Detect which cell encompasses the target text, then output its [x, y] center coordinate. 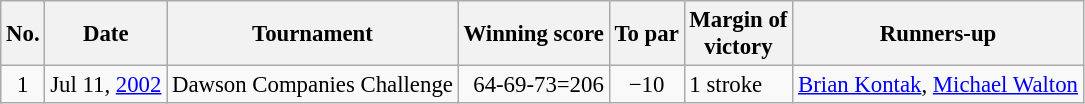
64-69-73=206 [534, 85]
1 [23, 85]
Tournament [313, 34]
Winning score [534, 34]
No. [23, 34]
Date [106, 34]
Margin ofvictory [738, 34]
Brian Kontak, Michael Walton [938, 85]
Runners-up [938, 34]
−10 [646, 85]
Dawson Companies Challenge [313, 85]
1 stroke [738, 85]
Jul 11, 2002 [106, 85]
To par [646, 34]
